Determine the [x, y] coordinate at the center of the cell enclosing the given text.  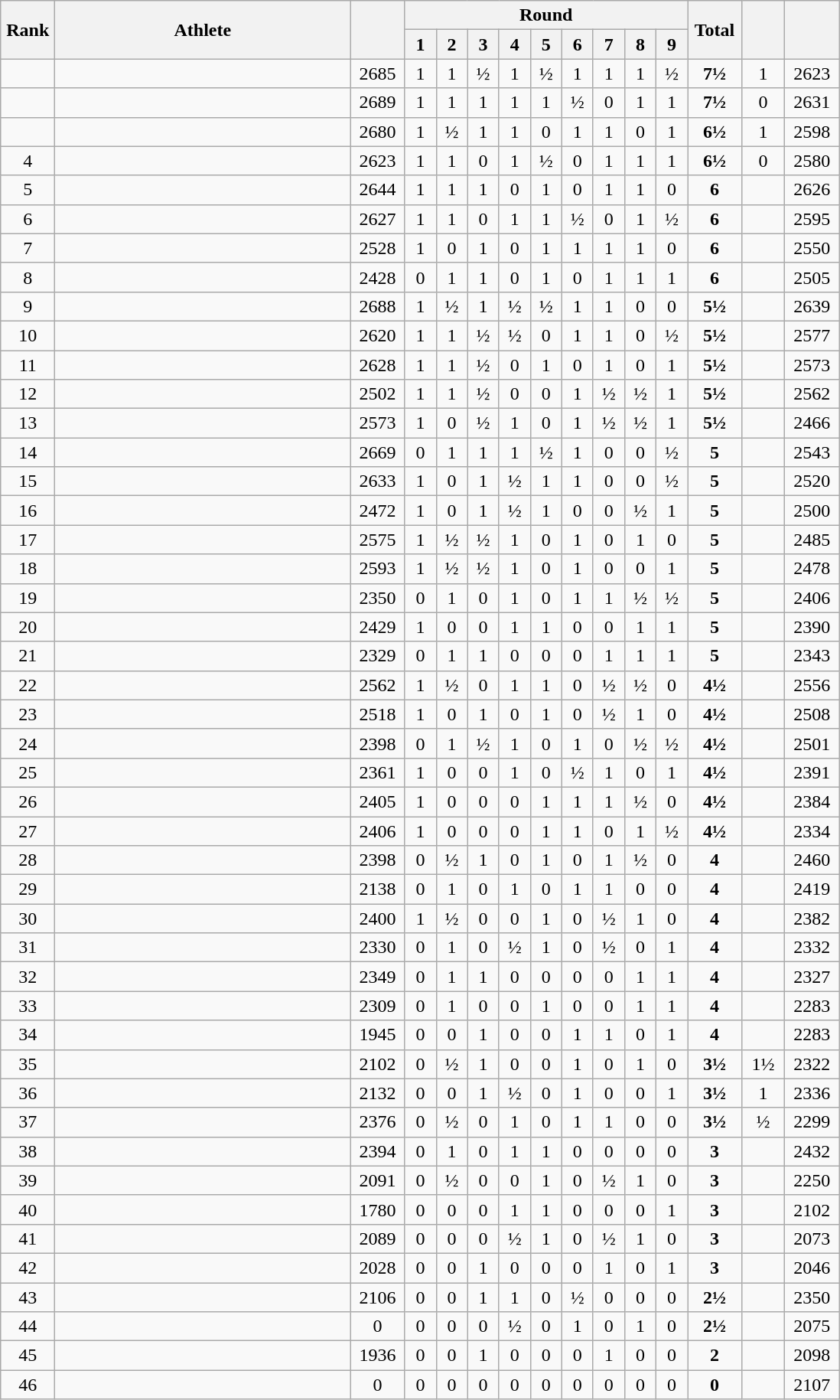
2250 [812, 1180]
2644 [378, 190]
2460 [812, 860]
2505 [812, 277]
20 [28, 627]
21 [28, 656]
27 [28, 831]
Round [546, 15]
2098 [812, 1356]
18 [28, 569]
2376 [378, 1122]
2580 [812, 161]
2361 [378, 772]
13 [28, 423]
24 [28, 743]
2419 [812, 889]
2322 [812, 1064]
26 [28, 801]
2330 [378, 948]
35 [28, 1064]
23 [28, 714]
2073 [812, 1238]
2543 [812, 452]
2620 [378, 335]
2106 [378, 1297]
41 [28, 1238]
36 [28, 1093]
1945 [378, 1035]
39 [28, 1180]
29 [28, 889]
2472 [378, 511]
2432 [812, 1151]
2091 [378, 1180]
2107 [812, 1385]
2384 [812, 801]
31 [28, 948]
30 [28, 919]
2627 [378, 219]
11 [28, 365]
34 [28, 1035]
2478 [812, 569]
2329 [378, 656]
2528 [378, 248]
2500 [812, 511]
10 [28, 335]
2508 [812, 714]
33 [28, 1006]
2550 [812, 248]
2138 [378, 889]
2132 [378, 1093]
46 [28, 1385]
2394 [378, 1151]
2680 [378, 132]
2556 [812, 685]
1780 [378, 1209]
37 [28, 1122]
2349 [378, 977]
2628 [378, 365]
40 [28, 1209]
2575 [378, 540]
2595 [812, 219]
2028 [378, 1268]
2577 [812, 335]
16 [28, 511]
2689 [378, 103]
2390 [812, 627]
2518 [378, 714]
2502 [378, 394]
2485 [812, 540]
2327 [812, 977]
44 [28, 1327]
43 [28, 1297]
2520 [812, 481]
25 [28, 772]
2405 [378, 801]
2391 [812, 772]
14 [28, 452]
2400 [378, 919]
19 [28, 598]
12 [28, 394]
2429 [378, 627]
32 [28, 977]
2685 [378, 73]
38 [28, 1151]
2598 [812, 132]
45 [28, 1356]
2343 [812, 656]
2688 [378, 306]
2501 [812, 743]
2089 [378, 1238]
22 [28, 685]
2299 [812, 1122]
42 [28, 1268]
1936 [378, 1356]
2466 [812, 423]
2309 [378, 1006]
2639 [812, 306]
2332 [812, 948]
Athlete [203, 30]
2428 [378, 277]
2382 [812, 919]
2631 [812, 103]
2336 [812, 1093]
2633 [378, 481]
28 [28, 860]
2334 [812, 831]
15 [28, 481]
1½ [763, 1064]
17 [28, 540]
2075 [812, 1327]
2046 [812, 1268]
2669 [378, 452]
Total [715, 30]
2593 [378, 569]
2626 [812, 190]
Rank [28, 30]
